Detect which cell encompasses the target text, then output its [X, Y] center coordinate. 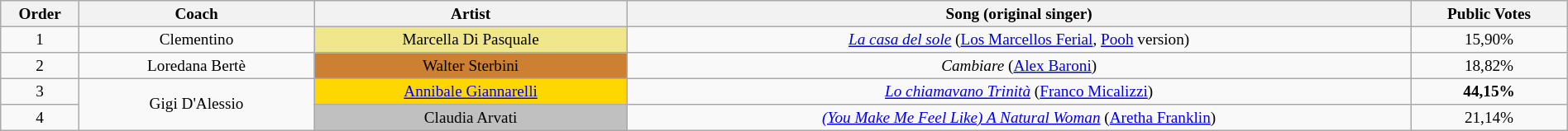
18,82% [1489, 66]
15,90% [1489, 40]
Claudia Arvati [471, 118]
Walter Sterbini [471, 66]
Artist [471, 14]
3 [40, 91]
Clementino [196, 40]
Gigi D'Alessio [196, 104]
Coach [196, 14]
Marcella Di Pasquale [471, 40]
Loredana Bertè [196, 66]
Lo chiamavano Trinità (Franco Micalizzi) [1019, 91]
(You Make Me Feel Like) A Natural Woman (Aretha Franklin) [1019, 118]
2 [40, 66]
44,15% [1489, 91]
4 [40, 118]
Order [40, 14]
1 [40, 40]
Song (original singer) [1019, 14]
21,14% [1489, 118]
Public Votes [1489, 14]
La casa del sole (Los Marcellos Ferial, Pooh version) [1019, 40]
Annibale Giannarelli [471, 91]
Cambiare (Alex Baroni) [1019, 66]
